Search for the cell housing the specified text and yield its (x, y) center coordinate. 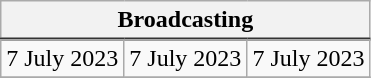
Broadcasting (186, 20)
